Extract the (X, Y) coordinate from the center of the cell holding the provided text.  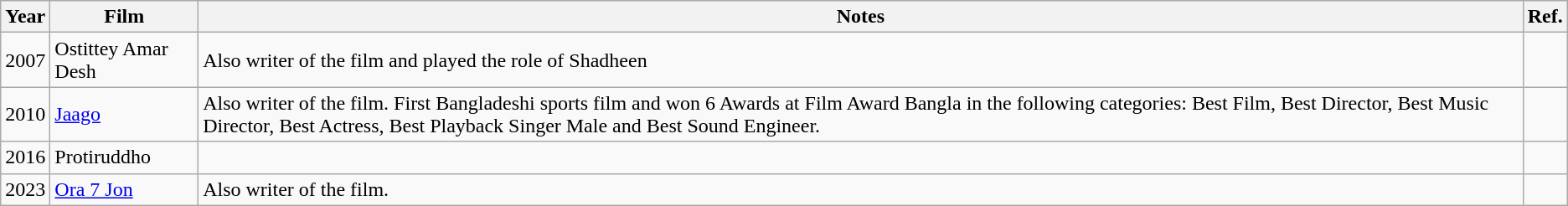
Year (25, 17)
Also writer of the film and played the role of Shadheen (861, 60)
Ostittey Amar Desh (124, 60)
2007 (25, 60)
Protiruddho (124, 157)
2010 (25, 114)
Notes (861, 17)
2023 (25, 189)
2016 (25, 157)
Ref. (1545, 17)
Also writer of the film. (861, 189)
Film (124, 17)
Ora 7 Jon (124, 189)
Jaago (124, 114)
